From the cell containing the given text, extract its center point as [x, y] coordinate. 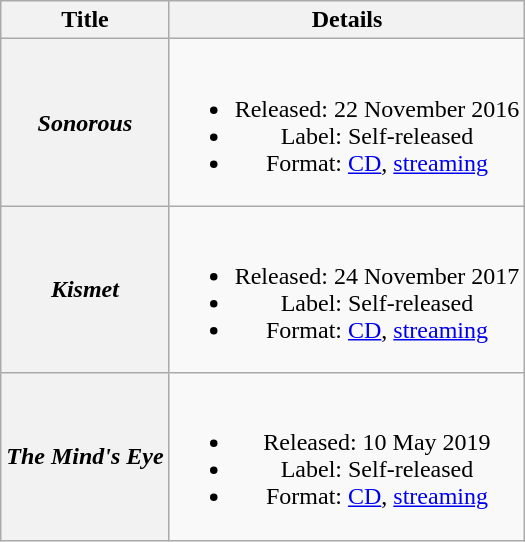
Title [85, 20]
Released: 22 November 2016Label: Self-releasedFormat: CD, streaming [347, 122]
Sonorous [85, 122]
Released: 24 November 2017Label: Self-releasedFormat: CD, streaming [347, 290]
The Mind's Eye [85, 456]
Details [347, 20]
Released: 10 May 2019Label: Self-releasedFormat: CD, streaming [347, 456]
Kismet [85, 290]
